Identify which cell holds the provided text, then report its (X, Y) central coordinate. 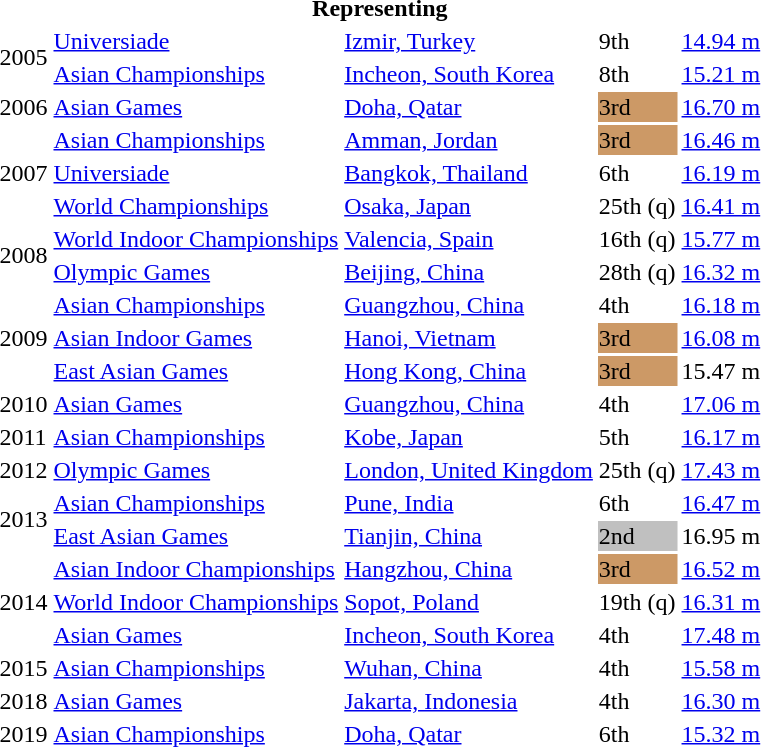
Asian Indoor Games (196, 338)
Izmir, Turkey (469, 41)
Pune, India (469, 503)
Valencia, Spain (469, 239)
5th (637, 437)
2nd (637, 536)
Amman, Jordan (469, 140)
Kobe, Japan (469, 437)
28th (q) (637, 272)
Osaka, Japan (469, 206)
Sopot, Poland (469, 602)
World Championships (196, 206)
Wuhan, China (469, 668)
Bangkok, Thailand (469, 173)
Hangzhou, China (469, 569)
16th (q) (637, 239)
Asian Indoor Championships (196, 569)
Tianjin, China (469, 536)
9th (637, 41)
8th (637, 74)
Hong Kong, China (469, 371)
Beijing, China (469, 272)
London, United Kingdom (469, 470)
Doha, Qatar (469, 107)
Jakarta, Indonesia (469, 701)
19th (q) (637, 602)
Hanoi, Vietnam (469, 338)
